Detect which cell encompasses the target text, then output its [x, y] center coordinate. 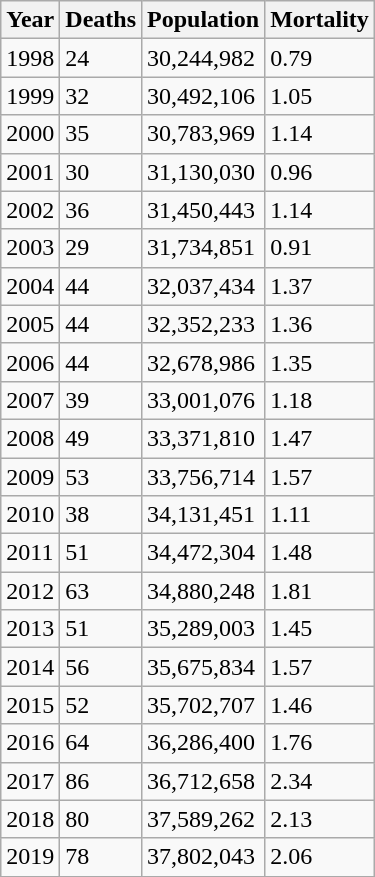
2001 [30, 172]
30,244,982 [204, 58]
1.45 [320, 629]
64 [101, 743]
33,756,714 [204, 477]
36,286,400 [204, 743]
2005 [30, 324]
2006 [30, 362]
Mortality [320, 20]
37,802,043 [204, 857]
30 [101, 172]
52 [101, 705]
0.96 [320, 172]
80 [101, 819]
2018 [30, 819]
2015 [30, 705]
2009 [30, 477]
1.81 [320, 591]
35,702,707 [204, 705]
34,131,451 [204, 515]
1.46 [320, 705]
31,130,030 [204, 172]
2013 [30, 629]
0.79 [320, 58]
2014 [30, 667]
56 [101, 667]
1.48 [320, 553]
32,352,233 [204, 324]
86 [101, 781]
32 [101, 96]
2002 [30, 210]
2000 [30, 134]
Deaths [101, 20]
1.11 [320, 515]
2019 [30, 857]
2003 [30, 248]
78 [101, 857]
2.34 [320, 781]
2.13 [320, 819]
31,734,851 [204, 248]
34,472,304 [204, 553]
30,492,106 [204, 96]
2008 [30, 438]
31,450,443 [204, 210]
35 [101, 134]
1.35 [320, 362]
2017 [30, 781]
1.05 [320, 96]
2011 [30, 553]
1.36 [320, 324]
Population [204, 20]
53 [101, 477]
1.18 [320, 400]
1998 [30, 58]
1.47 [320, 438]
32,037,434 [204, 286]
33,001,076 [204, 400]
2.06 [320, 857]
39 [101, 400]
36,712,658 [204, 781]
34,880,248 [204, 591]
63 [101, 591]
2016 [30, 743]
30,783,969 [204, 134]
32,678,986 [204, 362]
35,675,834 [204, 667]
38 [101, 515]
29 [101, 248]
Year [30, 20]
2010 [30, 515]
1.76 [320, 743]
2007 [30, 400]
33,371,810 [204, 438]
36 [101, 210]
0.91 [320, 248]
2012 [30, 591]
37,589,262 [204, 819]
1.37 [320, 286]
35,289,003 [204, 629]
1999 [30, 96]
24 [101, 58]
49 [101, 438]
2004 [30, 286]
